Pinpoint the cell where the given text exists, returning its [x, y] midpoint coordinate. 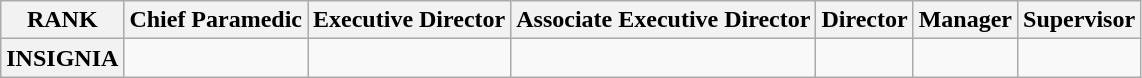
Director [864, 20]
Supervisor [1080, 20]
Manager [965, 20]
Associate Executive Director [664, 20]
INSIGNIA [62, 58]
RANK [62, 20]
Chief Paramedic [216, 20]
Executive Director [410, 20]
